Locate the cell with the specified text and output its [x, y] center coordinate. 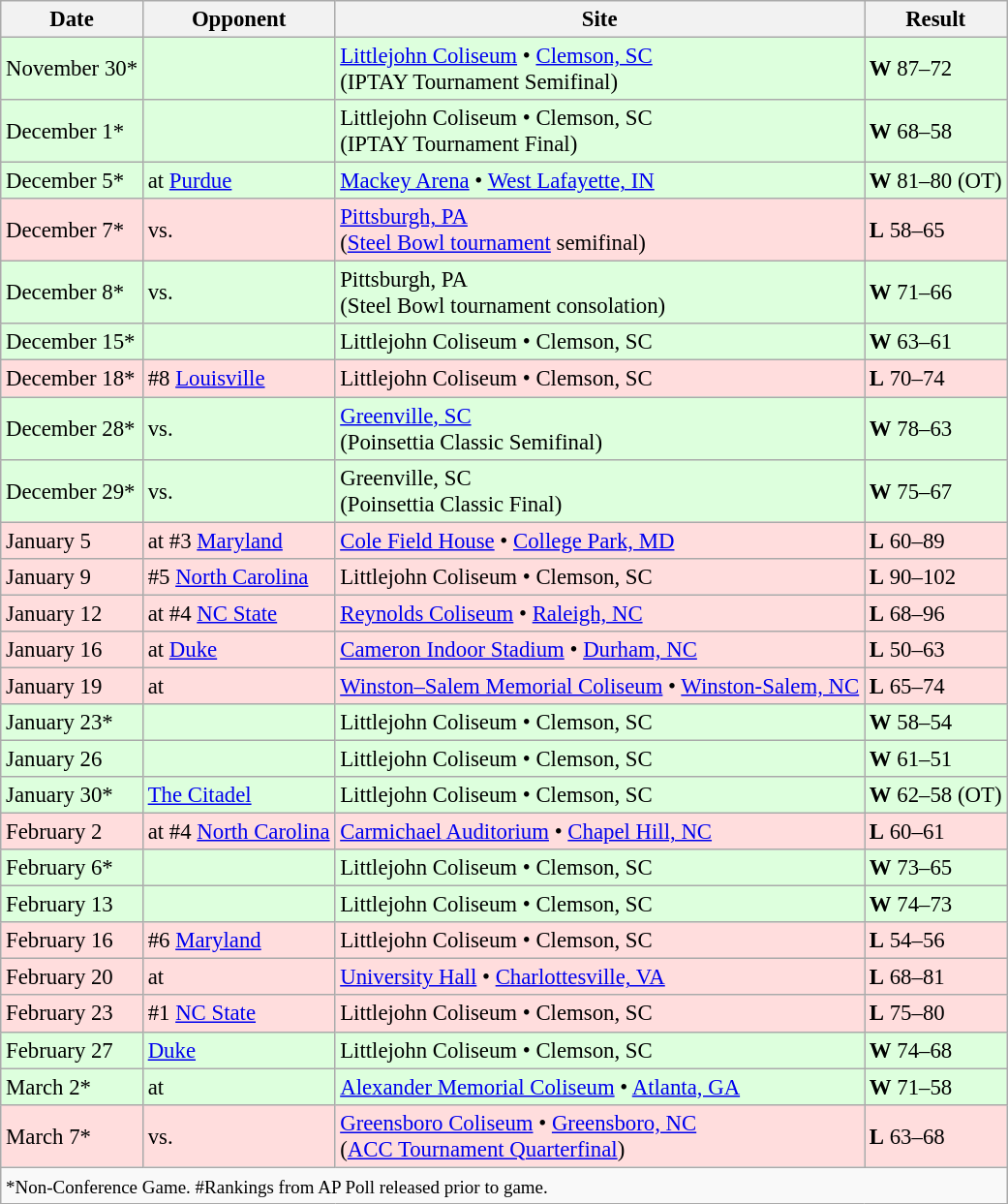
Mackey Arena • West Lafayette, IN [600, 181]
Duke [238, 1050]
Opponent [238, 19]
#6 Maryland [238, 941]
W 63–61 [935, 342]
at Duke [238, 650]
Date [72, 19]
W 81–80 (OT) [935, 181]
Cameron Indoor Stadium • Durham, NC [600, 650]
January 5 [72, 540]
February 2 [72, 832]
The Citadel [238, 795]
February 23 [72, 1014]
W 58–54 [935, 723]
Carmichael Auditorium • Chapel Hill, NC [600, 832]
Site [600, 19]
Greensboro Coliseum • Greensboro, NC(ACC Tournament Quarterfinal) [600, 1135]
Winston–Salem Memorial Coliseum • Winston-Salem, NC [600, 686]
Greenville, SC(Poinsettia Classic Semifinal) [600, 428]
#8 Louisville [238, 379]
Result [935, 19]
Greenville, SC(Poinsettia Classic Final) [600, 490]
December 15* [72, 342]
March 2* [72, 1087]
January 26 [72, 758]
Cole Field House • College Park, MD [600, 540]
January 23* [72, 723]
December 28* [72, 428]
L 54–56 [935, 941]
L 50–63 [935, 650]
L 70–74 [935, 379]
W 78–63 [935, 428]
W 73–65 [935, 868]
L 63–68 [935, 1135]
at Purdue [238, 181]
W 74–73 [935, 905]
W 71–58 [935, 1087]
L 68–81 [935, 977]
at #4 NC State [238, 613]
Reynolds Coliseum • Raleigh, NC [600, 613]
Littlejohn Coliseum • Clemson, SC(IPTAY Tournament Semifinal) [600, 70]
Pittsburgh, PA(Steel Bowl tournament semifinal) [600, 231]
W 71–66 [935, 293]
W 68–58 [935, 132]
January 12 [72, 613]
December 8* [72, 293]
December 1* [72, 132]
L 60–89 [935, 540]
W 75–67 [935, 490]
February 16 [72, 941]
#5 North Carolina [238, 576]
February 27 [72, 1050]
February 6* [72, 868]
December 5* [72, 181]
March 7* [72, 1135]
January 30* [72, 795]
L 90–102 [935, 576]
Pittsburgh, PA(Steel Bowl tournament consolation) [600, 293]
January 19 [72, 686]
November 30* [72, 70]
January 16 [72, 650]
Littlejohn Coliseum • Clemson, SC(IPTAY Tournament Final) [600, 132]
January 9 [72, 576]
#1 NC State [238, 1014]
W 61–51 [935, 758]
December 18* [72, 379]
W 62–58 (OT) [935, 795]
L 68–96 [935, 613]
L 60–61 [935, 832]
L 58–65 [935, 231]
February 13 [72, 905]
*Non-Conference Game. #Rankings from AP Poll released prior to game. [504, 1186]
at #4 North Carolina [238, 832]
W 74–68 [935, 1050]
W 87–72 [935, 70]
L 65–74 [935, 686]
Alexander Memorial Coliseum • Atlanta, GA [600, 1087]
February 20 [72, 977]
University Hall • Charlottesville, VA [600, 977]
L 75–80 [935, 1014]
December 29* [72, 490]
at #3 Maryland [238, 540]
December 7* [72, 231]
